Locate the cell with the specified text and output its (x, y) center coordinate. 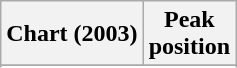
Peakposition (189, 34)
Chart (2003) (72, 34)
